Return [X, Y] of the center of cell containing provided text 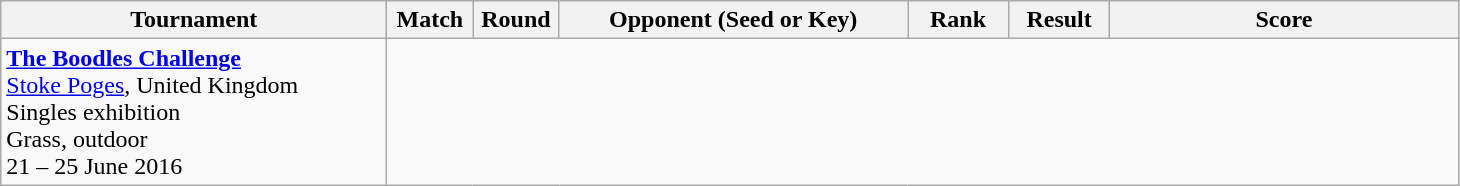
Rank [958, 20]
Round [516, 20]
Tournament [194, 20]
The Boodles Challenge Stoke Poges, United KingdomSingles exhibitionGrass, outdoor21 – 25 June 2016 [194, 112]
Result [1060, 20]
Match [430, 20]
Score [1284, 20]
Opponent (Seed or Key) [734, 20]
